Search for the cell housing the specified text and yield its [X, Y] center coordinate. 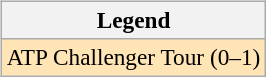
Legend [133, 20]
ATP Challenger Tour (0–1) [133, 57]
